Determine the (X, Y) coordinate at the center of the cell enclosing the given text.  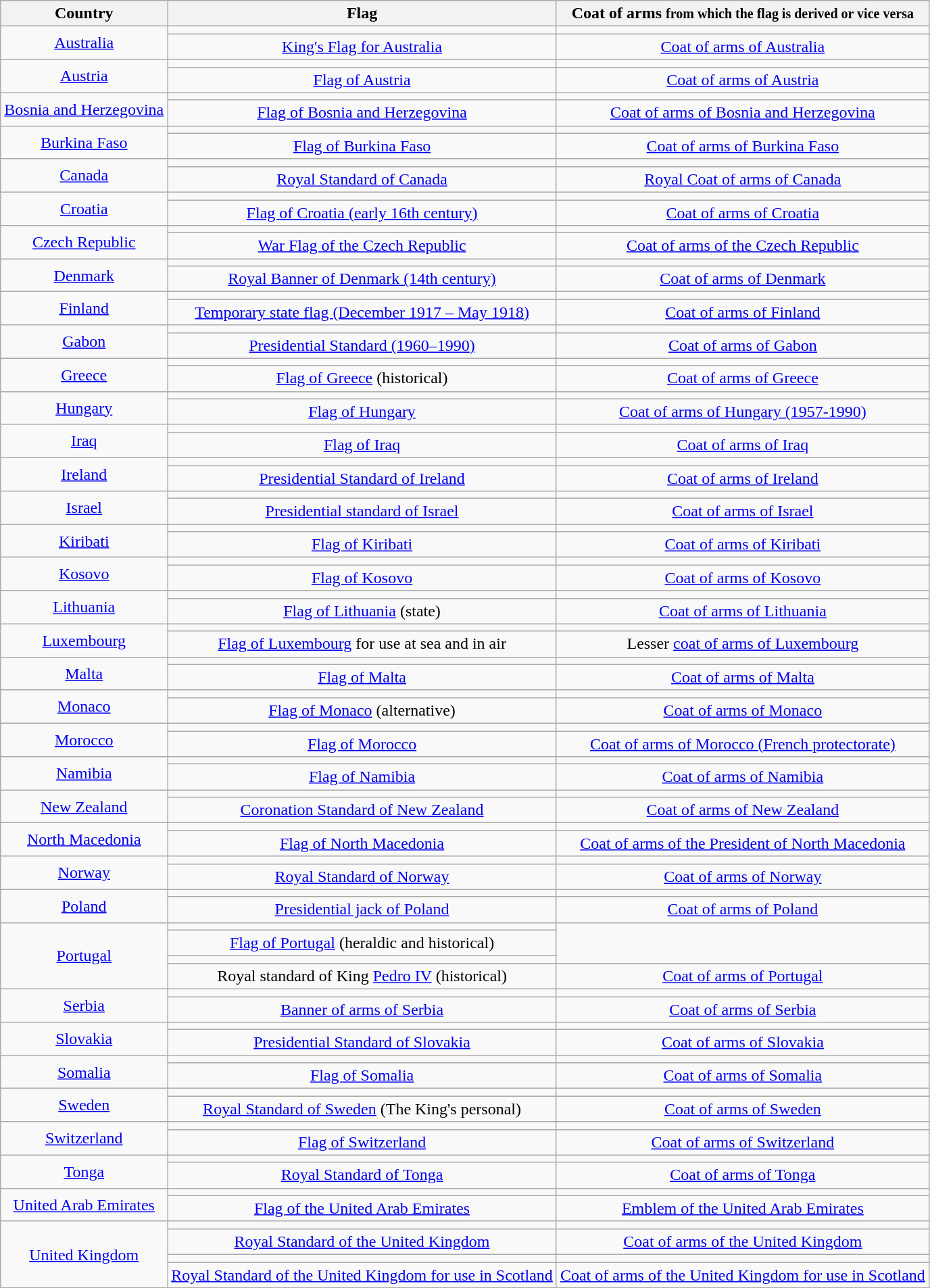
Royal Banner of Denmark (14th century) (362, 279)
Royal Standard of Canada (362, 179)
Coat of arms of Gabon (742, 345)
Flag of North Macedonia (362, 843)
United Arab Emirates (84, 1204)
Coat of arms of Norway (742, 876)
Greece (84, 374)
King's Flag for Australia (362, 47)
Coat of arms of Lithuania (742, 611)
Flag of Austria (362, 80)
Emblem of the United Arab Emirates (742, 1208)
Israel (84, 508)
Morocco (84, 739)
Country (84, 14)
Coat of arms of Somalia (742, 1076)
Switzerland (84, 1138)
Iraq (84, 441)
Royal Standard of Sweden (The King's personal) (362, 1109)
Flag of Croatia (early 16th century) (362, 213)
Portugal (84, 956)
Coat of arms of Portugal (742, 976)
Coat of arms of Serbia (742, 1009)
Coat of arms of Bosnia and Herzegovina (742, 113)
Burkina Faso (84, 142)
Serbia (84, 1006)
Coat of arms of Sweden (742, 1109)
Coat of arms of Israel (742, 512)
Royal Standard of the United Kingdom (362, 1241)
Namibia (84, 773)
Flag of Bosnia and Herzegovina (362, 113)
Flag of Iraq (362, 445)
Coat of arms of Finland (742, 312)
Kiribati (84, 541)
Royal Standard of Norway (362, 876)
Coat of arms of Kiribati (742, 545)
Denmark (84, 276)
Flag of Lithuania (state) (362, 611)
United Kingdom (84, 1254)
Coat of arms of Croatia (742, 213)
Slovakia (84, 1039)
Temporary state flag (December 1917 – May 1918) (362, 312)
Kosovo (84, 574)
Flag of Burkina Faso (362, 146)
Bosnia and Herzegovina (84, 109)
Coat of arms of the United Kingdom (742, 1241)
Presidential Standard of Ireland (362, 478)
Norway (84, 873)
Coat of arms of Australia (742, 47)
Coat of arms from which the flag is derived or vice versa (742, 14)
Canada (84, 176)
Coat of arms of Tonga (742, 1175)
Royal standard of King Pedro IV (historical) (362, 976)
Coat of arms of Denmark (742, 279)
Coat of arms of the President of North Macedonia (742, 843)
Flag of Hungary (362, 412)
Royal Standard of Tonga (362, 1175)
Hungary (84, 408)
Coat of arms of the Czech Republic (742, 246)
Gabon (84, 342)
Coat of arms of New Zealand (742, 810)
Flag (362, 14)
Flag of Monaco (alternative) (362, 710)
Lithuania (84, 607)
Flag of Kosovo (362, 578)
Coat of arms of Hungary (1957-1990) (742, 412)
Poland (84, 906)
Coat of arms of Switzerland (742, 1142)
New Zealand (84, 807)
Austria (84, 76)
Flag of the United Arab Emirates (362, 1208)
Presidential Standard (1960–1990) (362, 345)
Coat of arms of Kosovo (742, 578)
Coat of arms of Iraq (742, 445)
Flag of Kiribati (362, 545)
Flag of Morocco (362, 744)
Ireland (84, 474)
Coat of arms of Monaco (742, 710)
Coat of arms of Morocco (French protectorate) (742, 744)
Tonga (84, 1172)
Flag of Malta (362, 677)
Croatia (84, 208)
Coat of arms of Poland (742, 910)
Lesser coat of arms of Luxembourg (742, 644)
Malta (84, 673)
Coat of arms of the United Kingdom for use in Scotland (742, 1275)
Finland (84, 308)
Monaco (84, 707)
Royal Coat of arms of Canada (742, 179)
Presidential Standard of Slovakia (362, 1043)
Australia (84, 43)
Coat of arms of Greece (742, 378)
North Macedonia (84, 839)
Coat of arms of Austria (742, 80)
Coat of arms of Namibia (742, 777)
Sweden (84, 1106)
Flag of Portugal (heraldic and historical) (362, 943)
Flag of Greece (historical) (362, 378)
Banner of arms of Serbia (362, 1009)
Coronation Standard of New Zealand (362, 810)
Luxembourg (84, 641)
Coat of arms of Ireland (742, 478)
Coat of arms of Burkina Faso (742, 146)
Royal Standard of the United Kingdom for use in Scotland (362, 1275)
Flag of Switzerland (362, 1142)
Presidential jack of Poland (362, 910)
Coat of arms of Malta (742, 677)
Flag of Somalia (362, 1076)
Flag of Namibia (362, 777)
Flag of Luxembourg for use at sea and in air (362, 644)
Coat of arms of Slovakia (742, 1043)
Presidential standard of Israel (362, 512)
War Flag of the Czech Republic (362, 246)
Czech Republic (84, 242)
Somalia (84, 1072)
